Return the [X, Y] coordinate for the center point of the cell that contains the specified text.  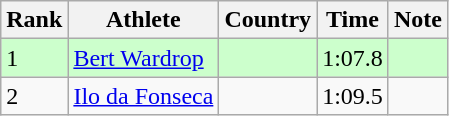
Time [353, 20]
Bert Wardrop [144, 58]
Ilo da Fonseca [144, 96]
1:09.5 [353, 96]
Country [268, 20]
1:07.8 [353, 58]
2 [34, 96]
Note [418, 20]
Rank [34, 20]
Athlete [144, 20]
1 [34, 58]
